Provide the [X, Y] coordinate of the cell's center where the given text is located.  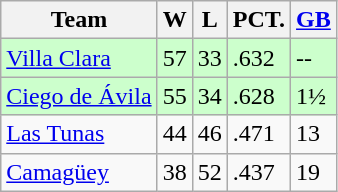
1½ [314, 96]
Ciego de Ávila [79, 96]
Team [79, 20]
GB [314, 20]
Las Tunas [79, 134]
19 [314, 172]
Camagüey [79, 172]
.471 [258, 134]
Villa Clara [79, 58]
L [210, 20]
W [174, 20]
PCT. [258, 20]
.437 [258, 172]
55 [174, 96]
.628 [258, 96]
52 [210, 172]
.632 [258, 58]
34 [210, 96]
13 [314, 134]
-- [314, 58]
38 [174, 172]
46 [210, 134]
44 [174, 134]
33 [210, 58]
57 [174, 58]
